Search for the cell housing the specified text and yield its (x, y) center coordinate. 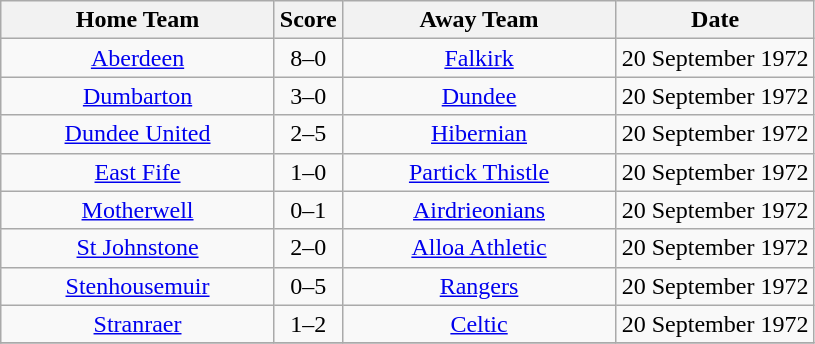
Stenhousemuir (138, 286)
Motherwell (138, 210)
Rangers (479, 286)
2–0 (308, 248)
Score (308, 20)
St Johnstone (138, 248)
Dumbarton (138, 96)
2–5 (308, 134)
1–0 (308, 172)
Airdrieonians (479, 210)
Celtic (479, 324)
Falkirk (479, 58)
Away Team (479, 20)
Partick Thistle (479, 172)
Stranraer (138, 324)
Dundee (479, 96)
Date (716, 20)
Aberdeen (138, 58)
Alloa Athletic (479, 248)
Hibernian (479, 134)
Home Team (138, 20)
0–1 (308, 210)
8–0 (308, 58)
1–2 (308, 324)
Dundee United (138, 134)
0–5 (308, 286)
East Fife (138, 172)
3–0 (308, 96)
